Provide the (X, Y) coordinate of the cell's center where the given text is located.  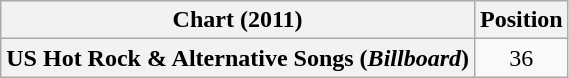
Chart (2011) (238, 20)
Position (521, 20)
36 (521, 58)
US Hot Rock & Alternative Songs (Billboard) (238, 58)
